Identify which cell holds the provided text, then report its (x, y) central coordinate. 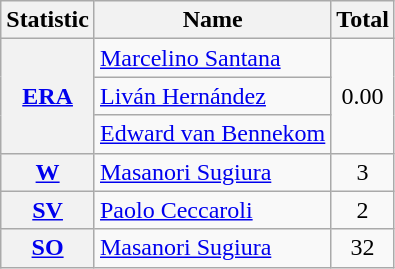
Name (212, 20)
Total (363, 20)
2 (363, 210)
Edward van Bennekom (212, 134)
W (48, 172)
ERA (48, 96)
Statistic (48, 20)
Marcelino Santana (212, 58)
3 (363, 172)
Paolo Ceccaroli (212, 210)
SO (48, 248)
SV (48, 210)
Liván Hernández (212, 96)
0.00 (363, 96)
32 (363, 248)
